Provide the [X, Y] coordinate of the cell's center where the given text is located.  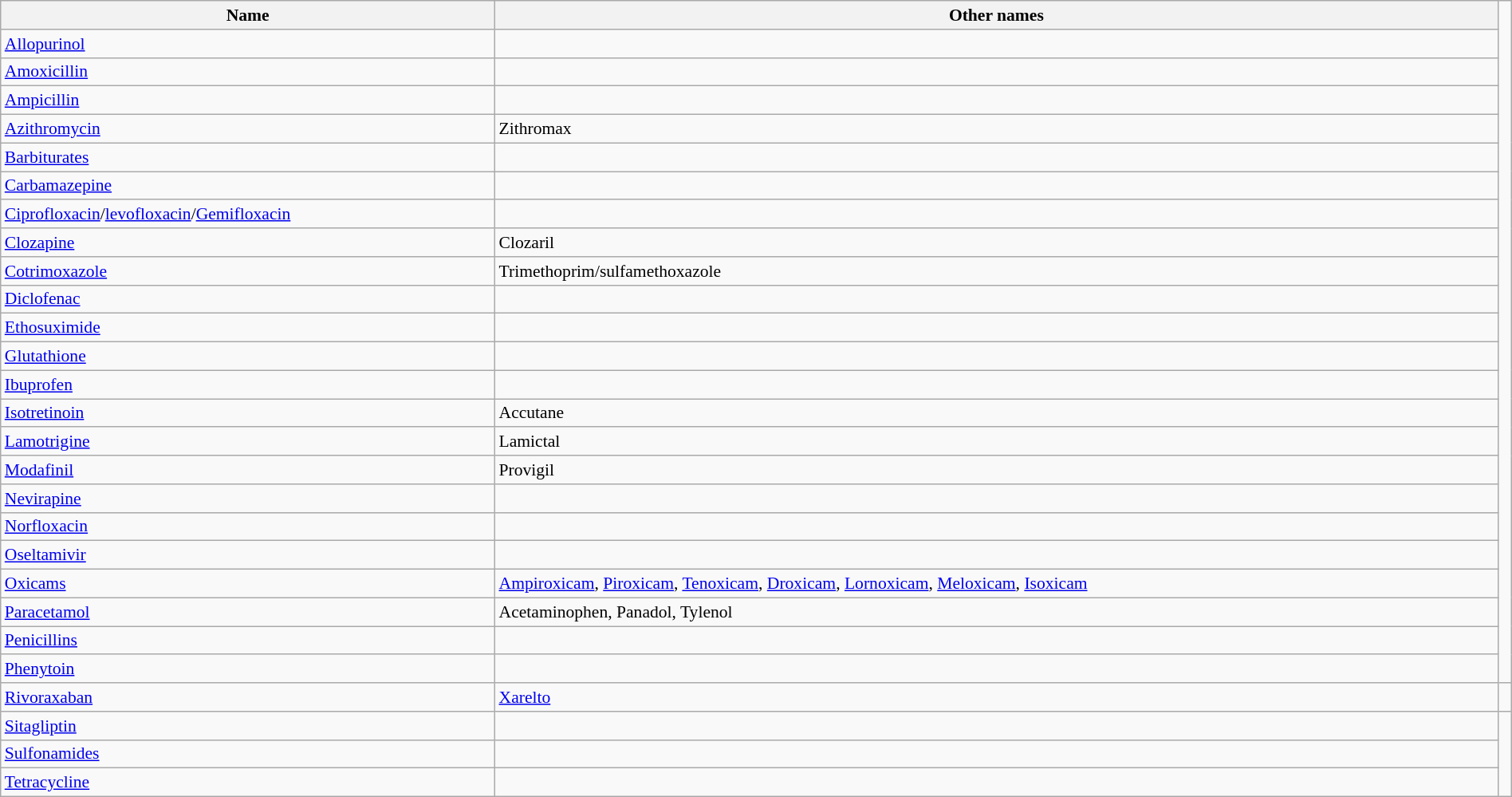
Sulfonamides [248, 754]
Modafinil [248, 470]
Tetracycline [248, 783]
Provigil [996, 470]
Paracetamol [248, 612]
Clozapine [248, 243]
Ciprofloxacin/levofloxacin/Gemifloxacin [248, 215]
Sitagliptin [248, 726]
Ibuprofen [248, 385]
Ampicillin [248, 101]
Oxicams [248, 584]
Isotretinoin [248, 413]
Xarelto [996, 697]
Lamictal [996, 442]
Trimethoprim/sulfamethoxazole [996, 271]
Carbamazepine [248, 186]
Clozaril [996, 243]
Penicillins [248, 641]
Rivoraxaban [248, 697]
Glutathione [248, 357]
Azithromycin [248, 129]
Ampiroxicam, Piroxicam, Tenoxicam, Droxicam, Lornoxicam, Meloxicam, Isoxicam [996, 584]
Acetaminophen, Panadol, Tylenol [996, 612]
Zithromax [996, 129]
Other names [996, 15]
Oseltamivir [248, 555]
Ethosuximide [248, 328]
Lamotrigine [248, 442]
Cotrimoxazole [248, 271]
Norfloxacin [248, 527]
Diclofenac [248, 299]
Allopurinol [248, 44]
Name [248, 15]
Barbiturates [248, 157]
Nevirapine [248, 499]
Accutane [996, 413]
Amoxicillin [248, 72]
Phenytoin [248, 669]
